From the cell containing the given text, extract its center point as [X, Y] coordinate. 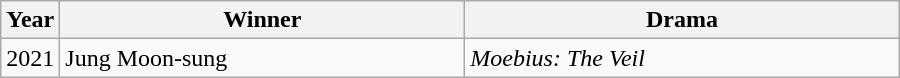
Year [30, 20]
Winner [262, 20]
Moebius: The Veil [682, 58]
Drama [682, 20]
Jung Moon-sung [262, 58]
2021 [30, 58]
